For the text-containing cell, return its midpoint in (X, Y) coordinate format. 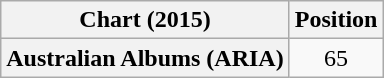
Position (336, 20)
Australian Albums (ARIA) (145, 58)
Chart (2015) (145, 20)
65 (336, 58)
